For the text-containing cell, return its midpoint in [x, y] coordinate format. 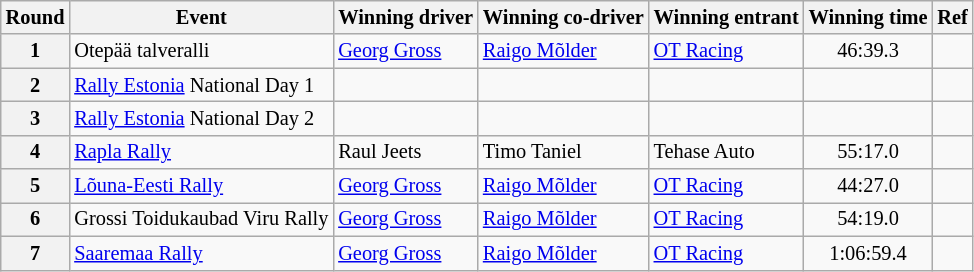
55:17.0 [868, 152]
Winning time [868, 17]
Tehase Auto [726, 152]
4 [36, 152]
Winning entrant [726, 17]
6 [36, 219]
46:39.3 [868, 51]
Winning co-driver [564, 17]
54:19.0 [868, 219]
Winning driver [406, 17]
1 [36, 51]
Rally Estonia National Day 2 [201, 118]
Ref [952, 17]
Raul Jeets [406, 152]
2 [36, 85]
3 [36, 118]
44:27.0 [868, 186]
Saaremaa Rally [201, 253]
Rally Estonia National Day 1 [201, 85]
7 [36, 253]
Timo Taniel [564, 152]
Lõuna-Eesti Rally [201, 186]
5 [36, 186]
1:06:59.4 [868, 253]
Round [36, 17]
Event [201, 17]
Rapla Rally [201, 152]
Otepää talveralli [201, 51]
Grossi Toidukaubad Viru Rally [201, 219]
